Pinpoint the cell where the given text exists, returning its [X, Y] midpoint coordinate. 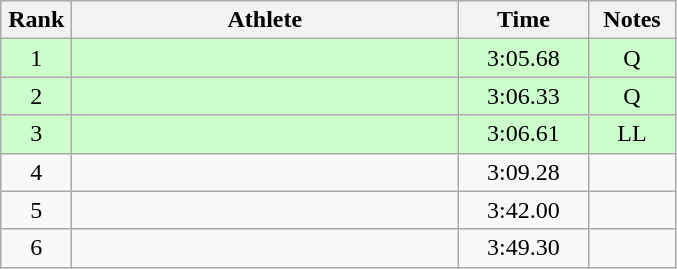
LL [632, 134]
5 [36, 210]
6 [36, 248]
Athlete [265, 20]
Time [524, 20]
1 [36, 58]
4 [36, 172]
3:06.33 [524, 96]
3:09.28 [524, 172]
3:49.30 [524, 248]
3:05.68 [524, 58]
2 [36, 96]
3:42.00 [524, 210]
3:06.61 [524, 134]
Notes [632, 20]
Rank [36, 20]
3 [36, 134]
